For the text-containing cell, return its midpoint in [x, y] coordinate format. 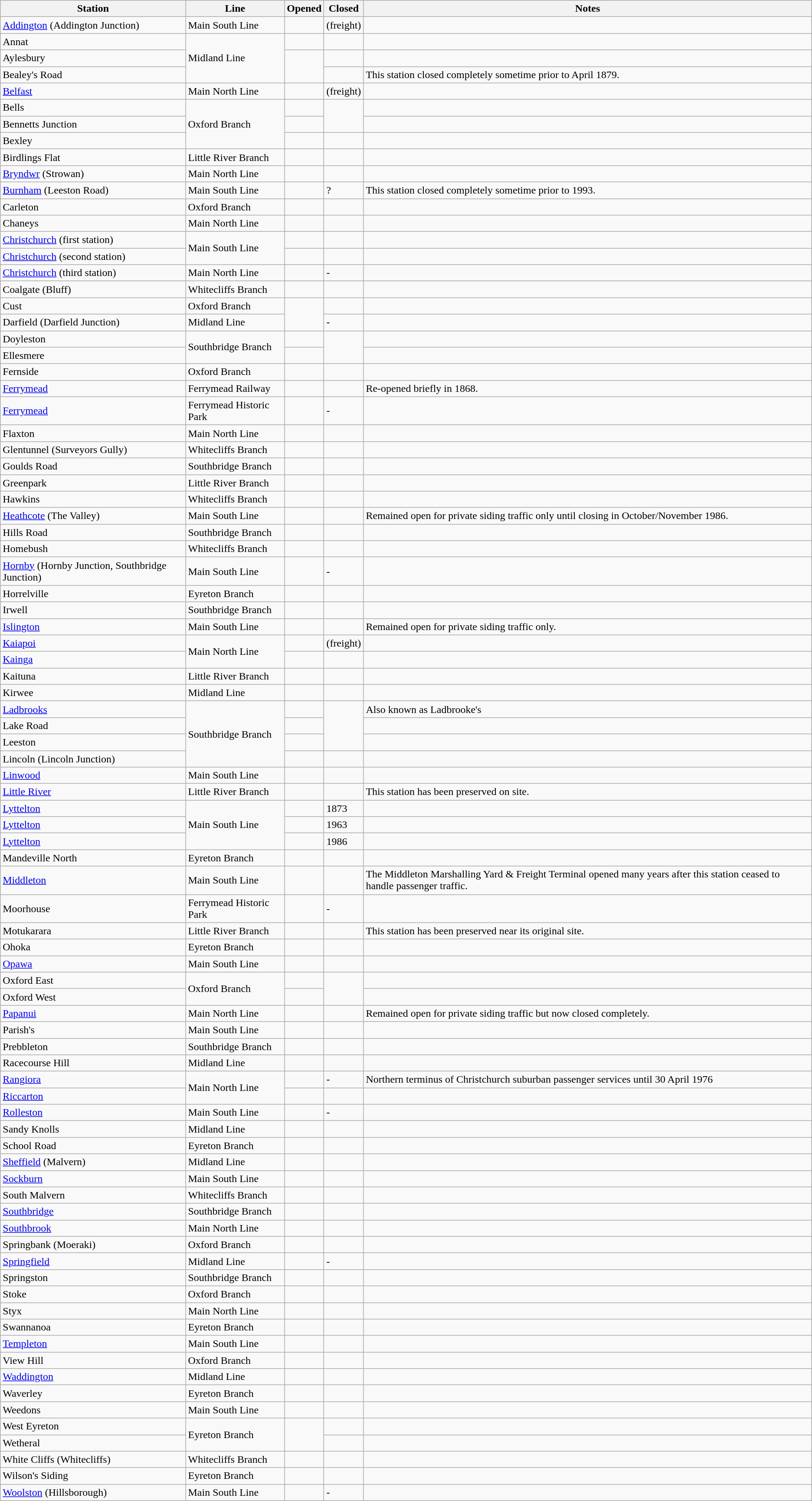
Weedons [93, 1410]
Flaxton [93, 433]
Middleton [93, 880]
Greenpark [93, 483]
Irwell [93, 610]
Racecourse Hill [93, 1063]
Lincoln (Lincoln Junction) [93, 759]
Sockburn [93, 1179]
White Cliffs (Whitecliffs) [93, 1459]
Heathcote (The Valley) [93, 516]
Wilson's Siding [93, 1476]
Waddington [93, 1377]
Homebush [93, 549]
Doyleston [93, 339]
Coalgate (Bluff) [93, 289]
Kaiapoi [93, 643]
Closed [344, 9]
This station closed completely sometime prior to April 1879. [587, 75]
Lake Road [93, 726]
Wetheral [93, 1443]
Riccarton [93, 1096]
Moorhouse [93, 909]
Oxford West [93, 997]
Southbridge [93, 1212]
South Malvern [93, 1195]
Bennetts Junction [93, 124]
Opawa [93, 964]
Ladbrooks [93, 709]
Bealey's Road [93, 75]
Station [93, 9]
1963 [344, 825]
West Eyreton [93, 1426]
Remained open for private siding traffic but now closed completely. [587, 1013]
Goulds Road [93, 466]
This station closed completely sometime prior to 1993. [587, 190]
Bryndwr (Strowan) [93, 174]
Darfield (Darfield Junction) [93, 322]
Sandy Knolls [93, 1129]
Fernside [93, 372]
Ellesmere [93, 355]
Glentunnel (Surveyors Gully) [93, 450]
Also known as Ladbrooke's [587, 709]
View Hill [93, 1360]
Ferrymead Railway [235, 388]
Christchurch (third station) [93, 273]
1873 [344, 808]
Swannanoa [93, 1327]
Papanui [93, 1013]
Aylesbury [93, 58]
Hawkins [93, 499]
Sheffield (Malvern) [93, 1162]
Kaituna [93, 676]
Carleton [93, 207]
Little River [93, 792]
Opened [304, 9]
Prebbleton [93, 1046]
Rolleston [93, 1113]
Chaneys [93, 223]
Horrelville [93, 594]
Notes [587, 9]
Line [235, 9]
Templeton [93, 1344]
Waverley [93, 1393]
Ohoka [93, 947]
1986 [344, 841]
Hornby (Hornby Junction, Southbridge Junction) [93, 571]
Re-opened briefly in 1868. [587, 388]
Birdlings Flat [93, 157]
Springbank (Moeraki) [93, 1245]
Annat [93, 42]
This station has been preserved near its original site. [587, 931]
Bexley [93, 141]
Springfield [93, 1261]
Springston [93, 1278]
Mandeville North [93, 858]
The Middleton Marshalling Yard & Freight Terminal opened many years after this station ceased to handle passenger traffic. [587, 880]
Remained open for private siding traffic only until closing in October/November 1986. [587, 516]
Christchurch (first station) [93, 240]
Oxford East [93, 980]
Leeston [93, 742]
Hills Road [93, 532]
Woolston (Hillsborough) [93, 1492]
Christchurch (second station) [93, 256]
Islington [93, 627]
Motukarara [93, 931]
Northern terminus of Christchurch suburban passenger services until 30 April 1976 [587, 1080]
Remained open for private siding traffic only. [587, 627]
This station has been preserved on site. [587, 792]
Burnham (Leeston Road) [93, 190]
Stoke [93, 1294]
Kainga [93, 660]
Kirwee [93, 693]
Southbrook [93, 1228]
Styx [93, 1311]
School Road [93, 1146]
Rangiora [93, 1080]
Belfast [93, 91]
Addington (Addington Junction) [93, 25]
Linwood [93, 775]
Cust [93, 306]
Parish's [93, 1030]
? [344, 190]
Bells [93, 108]
